Identify which cell holds the provided text, then report its (X, Y) central coordinate. 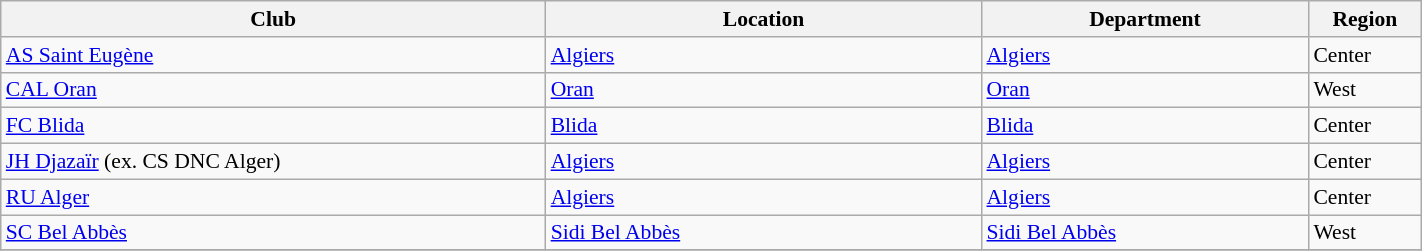
CAL Oran (274, 90)
Location (764, 19)
AS Saint Eugène (274, 55)
Region (1364, 19)
Club (274, 19)
SC Bel Abbès (274, 233)
Department (1144, 19)
JH Djazaïr (ex. CS DNC Alger) (274, 162)
FC Blida (274, 126)
RU Alger (274, 197)
